Output the [X, Y] coordinate of the center of the cell containing the given text.  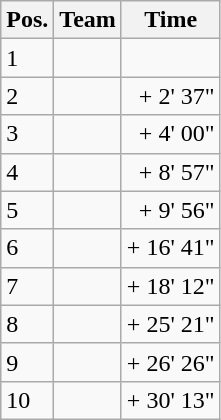
+ 18' 12" [170, 286]
2 [28, 96]
8 [28, 324]
+ 26' 26" [170, 362]
+ 16' 41" [170, 248]
10 [28, 400]
1 [28, 58]
+ 25' 21" [170, 324]
+ 4' 00" [170, 134]
Pos. [28, 20]
+ 2' 37" [170, 96]
+ 8' 57" [170, 172]
3 [28, 134]
Team [88, 20]
6 [28, 248]
+ 9' 56" [170, 210]
Time [170, 20]
7 [28, 286]
9 [28, 362]
4 [28, 172]
+ 30' 13" [170, 400]
5 [28, 210]
